From the cell containing the given text, extract its center point as (x, y) coordinate. 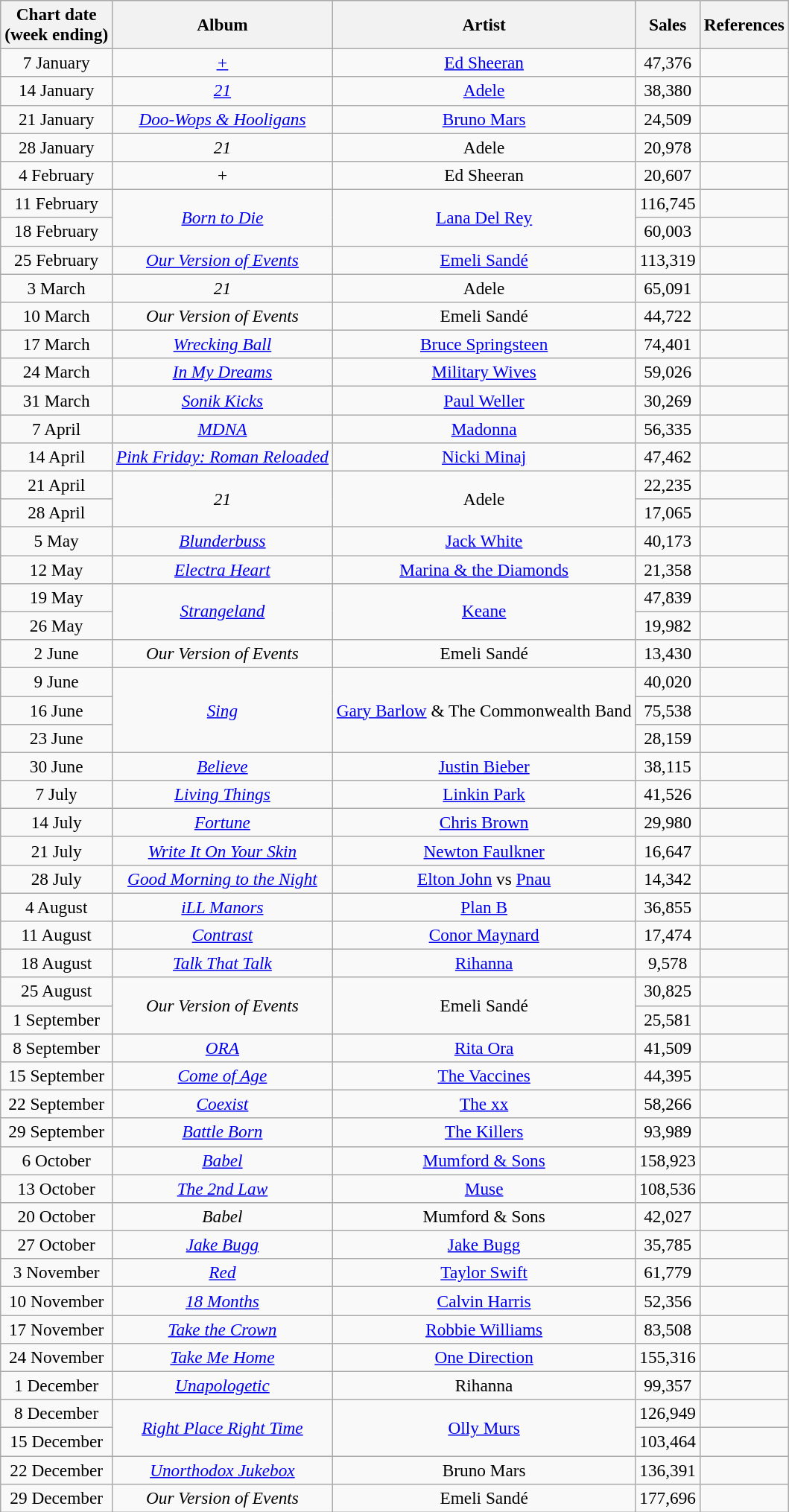
158,923 (668, 1160)
29,980 (668, 822)
Pink Friday: Roman Reloaded (223, 457)
15 September (57, 1076)
The 2nd Law (223, 1188)
Sonik Kicks (223, 400)
93,989 (668, 1132)
21,358 (668, 569)
Taylor Swift (484, 1273)
17,474 (668, 935)
15 December (57, 1441)
20,978 (668, 147)
19 May (57, 597)
28 April (57, 513)
29 September (57, 1132)
27 October (57, 1245)
58,266 (668, 1104)
The Killers (484, 1132)
56,335 (668, 428)
Paul Weller (484, 400)
Take Me Home (223, 1357)
Strangeland (223, 612)
Right Place Right Time (223, 1428)
30,825 (668, 991)
Wrecking Ball (223, 344)
99,357 (668, 1385)
31 March (57, 400)
28 July (57, 879)
60,003 (668, 232)
Conor Maynard (484, 935)
28 January (57, 147)
38,115 (668, 766)
116,745 (668, 203)
11 August (57, 935)
Linkin Park (484, 794)
Sales (668, 24)
Plan B (484, 906)
Blunderbuss (223, 541)
Unapologetic (223, 1385)
Justin Bieber (484, 766)
7 July (57, 794)
Newton Faulkner (484, 851)
20 October (57, 1216)
83,508 (668, 1329)
177,696 (668, 1498)
5 May (57, 541)
126,949 (668, 1414)
Born to Die (223, 217)
24,509 (668, 119)
36,855 (668, 906)
7 April (57, 428)
Coexist (223, 1104)
47,462 (668, 457)
103,464 (668, 1441)
25,581 (668, 1020)
22 September (57, 1104)
26 May (57, 626)
16,647 (668, 851)
Lana Del Rey (484, 217)
The xx (484, 1104)
42,027 (668, 1216)
Unorthodox Jukebox (223, 1470)
44,395 (668, 1076)
Calvin Harris (484, 1300)
Nicki Minaj (484, 457)
Military Wives (484, 372)
13 October (57, 1188)
25 August (57, 991)
29 December (57, 1498)
21 January (57, 119)
4 February (57, 175)
16 June (57, 710)
108,536 (668, 1188)
Fortune (223, 822)
14,342 (668, 879)
1 December (57, 1385)
30 June (57, 766)
Bruce Springsteen (484, 344)
8 December (57, 1414)
14 January (57, 91)
Rita Ora (484, 1047)
47,376 (668, 63)
17,065 (668, 513)
24 March (57, 372)
Chart date(week ending) (57, 24)
25 February (57, 260)
Album (223, 24)
Write It On Your Skin (223, 851)
52,356 (668, 1300)
Electra Heart (223, 569)
11 February (57, 203)
59,026 (668, 372)
Olly Murs (484, 1428)
13,430 (668, 653)
21 April (57, 485)
Muse (484, 1188)
8 September (57, 1047)
Jack White (484, 541)
10 March (57, 316)
Artist (484, 24)
3 March (57, 288)
Keane (484, 612)
35,785 (668, 1245)
113,319 (668, 260)
155,316 (668, 1357)
In My Dreams (223, 372)
Red (223, 1273)
Contrast (223, 935)
9,578 (668, 963)
One Direction (484, 1357)
Good Morning to the Night (223, 879)
41,509 (668, 1047)
40,173 (668, 541)
17 November (57, 1329)
18 Months (223, 1300)
Living Things (223, 794)
References (744, 24)
Marina & the Diamonds (484, 569)
28,159 (668, 738)
Doo-Wops & Hooligans (223, 119)
4 August (57, 906)
MDNA (223, 428)
41,526 (668, 794)
Chris Brown (484, 822)
7 January (57, 63)
Take the Crown (223, 1329)
The Vaccines (484, 1076)
14 July (57, 822)
74,401 (668, 344)
22,235 (668, 485)
ORA (223, 1047)
23 June (57, 738)
18 August (57, 963)
40,020 (668, 682)
Gary Barlow & The Commonwealth Band (484, 709)
22 December (57, 1470)
Sing (223, 709)
61,779 (668, 1273)
Robbie Williams (484, 1329)
17 March (57, 344)
Believe (223, 766)
136,391 (668, 1470)
19,982 (668, 626)
Come of Age (223, 1076)
18 February (57, 232)
75,538 (668, 710)
65,091 (668, 288)
Elton John vs Pnau (484, 879)
14 April (57, 457)
30,269 (668, 400)
12 May (57, 569)
10 November (57, 1300)
2 June (57, 653)
9 June (57, 682)
3 November (57, 1273)
Battle Born (223, 1132)
38,380 (668, 91)
44,722 (668, 316)
Talk That Talk (223, 963)
24 November (57, 1357)
6 October (57, 1160)
1 September (57, 1020)
iLL Manors (223, 906)
21 July (57, 851)
20,607 (668, 175)
Madonna (484, 428)
47,839 (668, 597)
